Detect which cell encompasses the target text, then output its [x, y] center coordinate. 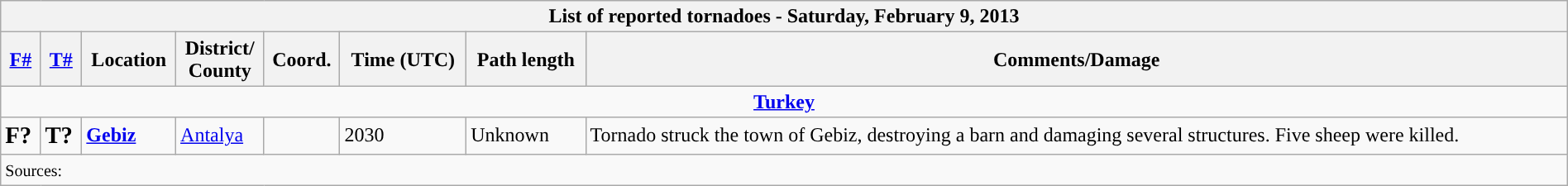
Tornado struck the town of Gebiz, destroying a barn and damaging several structures. Five sheep were killed. [1077, 136]
T? [61, 136]
Location [129, 60]
List of reported tornadoes - Saturday, February 9, 2013 [784, 17]
Coord. [302, 60]
T# [61, 60]
F# [21, 60]
Unknown [526, 136]
Sources: [784, 169]
2030 [404, 136]
Comments/Damage [1077, 60]
District/County [220, 60]
Gebiz [129, 136]
Path length [526, 60]
Time (UTC) [404, 60]
F? [21, 136]
Antalya [220, 136]
Turkey [784, 102]
